For the text-containing cell, return its midpoint in (X, Y) coordinate format. 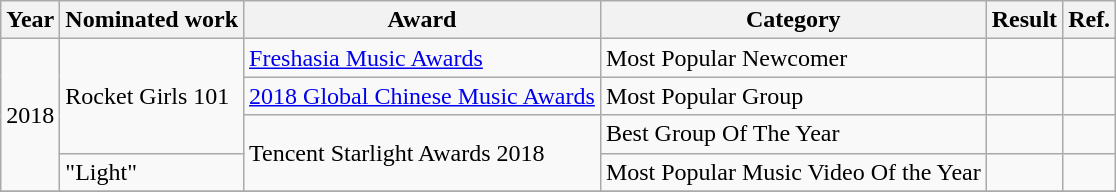
Ref. (1090, 20)
Most Popular Music Video Of the Year (793, 172)
Tencent Starlight Awards 2018 (422, 153)
Freshasia Music Awards (422, 58)
Result (1024, 20)
"Light" (152, 172)
Most Popular Newcomer (793, 58)
2018 Global Chinese Music Awards (422, 96)
Best Group Of The Year (793, 134)
Award (422, 20)
Rocket Girls 101 (152, 96)
Year (30, 20)
Category (793, 20)
Nominated work (152, 20)
2018 (30, 115)
Most Popular Group (793, 96)
